Return [X, Y] of the center of cell containing provided text 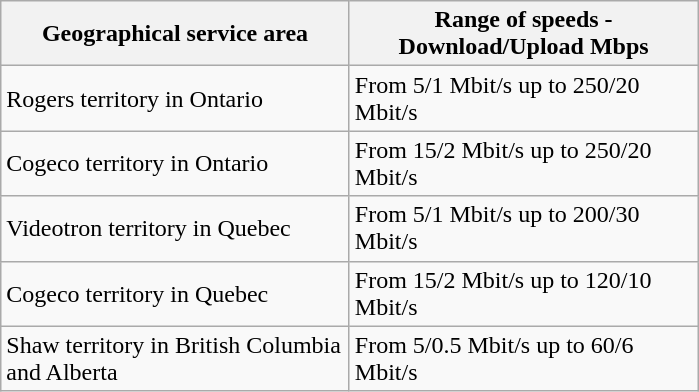
From 5/0.5 Mbit/s up to 60/6 Mbit/s [524, 358]
Cogeco territory in Quebec [176, 294]
Range of speeds - Download/Upload Mbps [524, 34]
Cogeco territory in Ontario [176, 164]
Geographical service area [176, 34]
Shaw territory in British Columbia and Alberta [176, 358]
From 15/2 Mbit/s up to 250/20 Mbit/s [524, 164]
Rogers territory in Ontario [176, 98]
From 5/1 Mbit/s up to 200/30 Mbit/s [524, 228]
From 15/2 Mbit/s up to 120/10 Mbit/s [524, 294]
From 5/1 Mbit/s up to 250/20 Mbit/s [524, 98]
Videotron territory in Quebec [176, 228]
